Find where the given text appears and provide that cell's center as (x, y) coordinate. 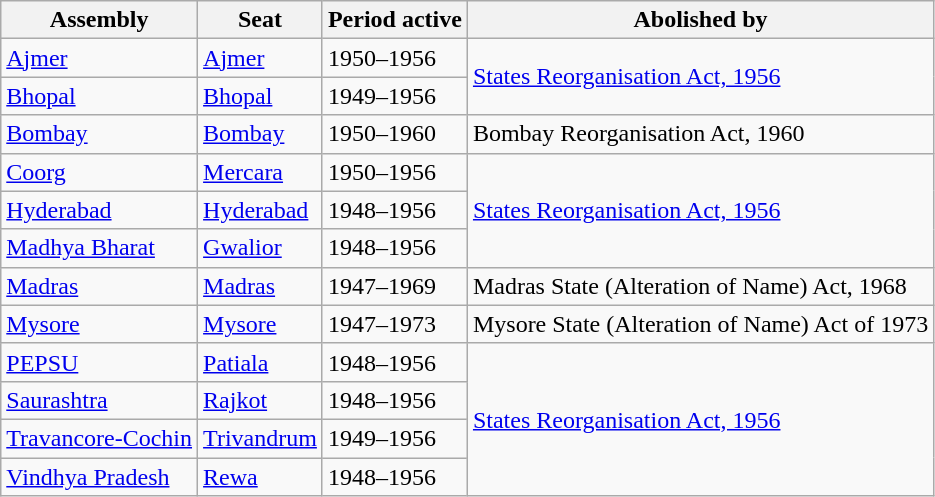
Madhya Bharat (100, 248)
Vindhya Pradesh (100, 477)
Rewa (260, 477)
Bombay Reorganisation Act, 1960 (700, 134)
Abolished by (700, 20)
Trivandrum (260, 438)
1950–1960 (394, 134)
Period active (394, 20)
Coorg (100, 172)
Saurashtra (100, 400)
Patiala (260, 362)
Madras State (Alteration of Name) Act, 1968 (700, 286)
Travancore-Cochin (100, 438)
Seat (260, 20)
Gwalior (260, 248)
Mercara (260, 172)
Assembly (100, 20)
Mysore State (Alteration of Name) Act of 1973 (700, 324)
PEPSU (100, 362)
1947–1969 (394, 286)
1947–1973 (394, 324)
Rajkot (260, 400)
